Pinpoint the cell where the given text exists, returning its [X, Y] midpoint coordinate. 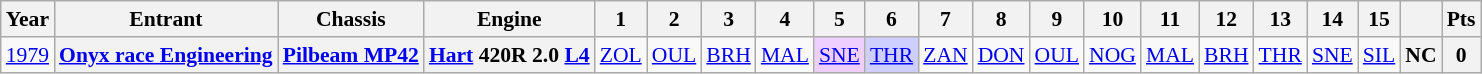
Entrant [166, 19]
NC [1420, 55]
10 [1112, 19]
ZAN [945, 55]
8 [1002, 19]
7 [945, 19]
1979 [28, 55]
Pilbeam MP42 [351, 55]
Engine [510, 19]
2 [674, 19]
9 [1057, 19]
5 [840, 19]
DON [1002, 55]
6 [892, 19]
Chassis [351, 19]
0 [1462, 55]
15 [1380, 19]
Hart 420R 2.0 L4 [510, 55]
12 [1226, 19]
11 [1170, 19]
Onyx race Engineering [166, 55]
ZOL [621, 55]
1 [621, 19]
13 [1280, 19]
3 [728, 19]
NOG [1112, 55]
SIL [1380, 55]
Year [28, 19]
4 [785, 19]
Pts [1462, 19]
14 [1332, 19]
